Scan for the cell matching the given text and deliver its (X, Y) coordinate at center. 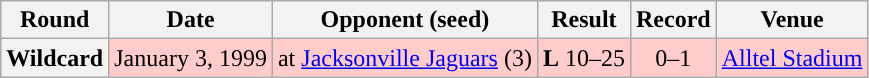
Date (191, 20)
Alltel Stadium (792, 58)
0–1 (673, 58)
Record (673, 20)
Wildcard (55, 58)
L 10–25 (584, 58)
Round (55, 20)
at Jacksonville Jaguars (3) (404, 58)
Venue (792, 20)
Result (584, 20)
January 3, 1999 (191, 58)
Opponent (seed) (404, 20)
